For the text-containing cell, return its midpoint in [x, y] coordinate format. 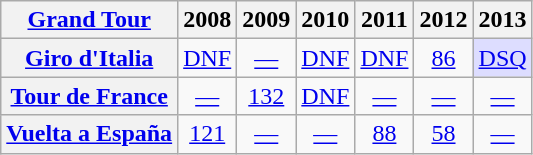
2013 [502, 20]
86 [444, 58]
132 [266, 96]
DSQ [502, 58]
Vuelta a España [90, 134]
2010 [326, 20]
2009 [266, 20]
121 [208, 134]
2012 [444, 20]
Tour de France [90, 96]
Giro d'Italia [90, 58]
2011 [384, 20]
58 [444, 134]
88 [384, 134]
Grand Tour [90, 20]
2008 [208, 20]
